From the cell containing the given text, extract its center point as [X, Y] coordinate. 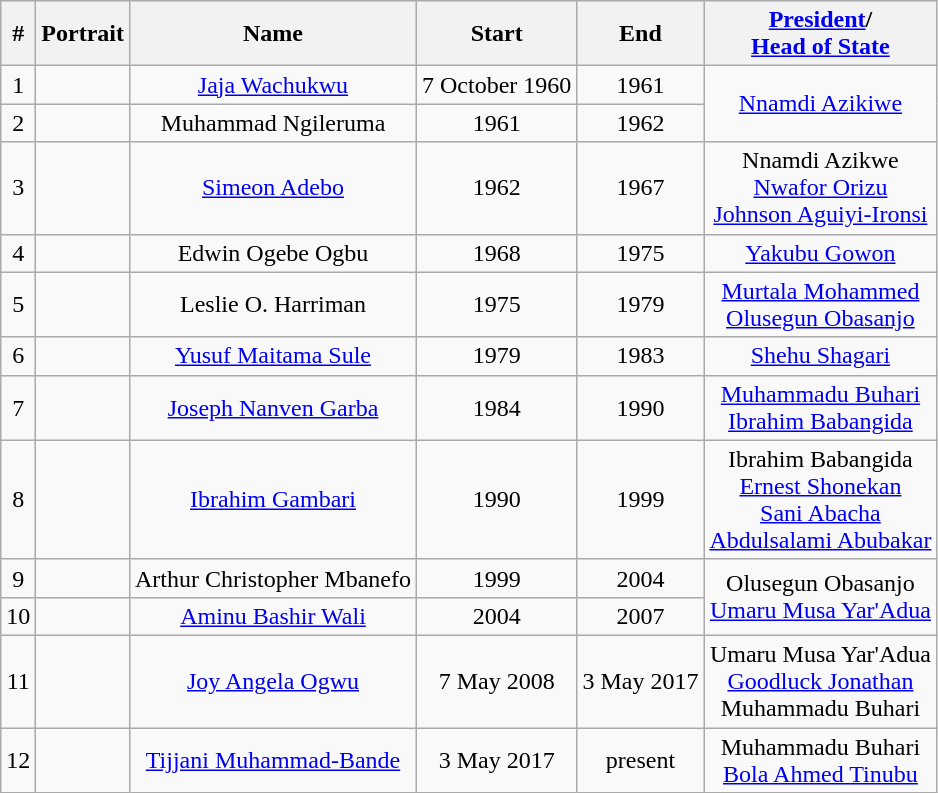
7 [18, 408]
Simeon Adebo [272, 188]
Joy Angela Ogwu [272, 681]
1984 [497, 408]
1983 [640, 356]
Tijjani Muhammad-Bande [272, 760]
Jaja Wachukwu [272, 85]
Arthur Christopher Mbanefo [272, 578]
Shehu Shagari [820, 356]
Muhammad Ngileruma [272, 123]
Olusegun ObasanjoUmaru Musa Yar'Adua [820, 597]
Aminu Bashir Wali [272, 616]
8 [18, 500]
6 [18, 356]
2007 [640, 616]
Ibrahim Gambari [272, 500]
7 October 1960 [497, 85]
1968 [497, 253]
12 [18, 760]
10 [18, 616]
Muhammadu BuhariIbrahim Babangida [820, 408]
Portrait [83, 34]
9 [18, 578]
3 [18, 188]
Muhammadu BuhariBola Ahmed Tinubu [820, 760]
Start [497, 34]
4 [18, 253]
Murtala MohammedOlusegun Obasanjo [820, 304]
Nnamdi Azikiwe [820, 104]
1 [18, 85]
President/Head of State [820, 34]
Ibrahim BabangidaErnest ShonekanSani AbachaAbdulsalami Abubakar [820, 500]
Edwin Ogebe Ogbu [272, 253]
5 [18, 304]
Yakubu Gowon [820, 253]
Yusuf Maitama Sule [272, 356]
1967 [640, 188]
2 [18, 123]
7 May 2008 [497, 681]
Joseph Nanven Garba [272, 408]
present [640, 760]
Nnamdi AzikweNwafor OrizuJohnson Aguiyi-Ironsi [820, 188]
Name [272, 34]
Umaru Musa Yar'AduaGoodluck JonathanMuhammadu Buhari [820, 681]
End [640, 34]
Leslie O. Harriman [272, 304]
11 [18, 681]
# [18, 34]
